Provide the (x, y) coordinate of the cell's center where the given text is located.  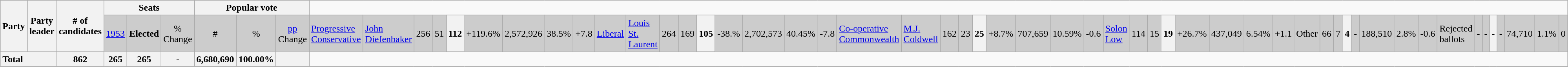
Liberal (610, 33)
Rejected ballots (1456, 33)
188,510 (1377, 33)
100.00% (256, 59)
John Diefenbaker (388, 33)
Total (28, 59)
# ofcandidates (80, 26)
Party (14, 26)
2,702,573 (764, 33)
M.J. Coldwell (921, 33)
66 (1327, 33)
+26.7% (1192, 33)
% (256, 33)
114 (1138, 33)
256 (423, 33)
1.1% (1547, 33)
707,659 (1033, 33)
# (215, 33)
Progressive Conservative (336, 33)
2,572,926 (523, 33)
264 (669, 33)
6,680,690 (215, 59)
pp Change (292, 33)
105 (706, 33)
19 (1168, 33)
Elected (144, 33)
2.8% (1406, 33)
% Change (178, 33)
51 (439, 33)
169 (687, 33)
Party leader (42, 26)
+8.7% (1001, 33)
437,049 (1227, 33)
Popular vote (252, 8)
15 (1154, 33)
0 (1563, 33)
Louis St. Laurent (643, 33)
23 (965, 33)
74,710 (1519, 33)
10.59% (1067, 33)
-7.8 (827, 33)
1953 (115, 33)
+7.8 (584, 33)
+119.6% (483, 33)
+1.1 (1283, 33)
Seats (149, 8)
112 (455, 33)
4 (1347, 33)
25 (979, 33)
Other (1307, 33)
Co-operative Commonwealth (869, 33)
7 (1338, 33)
Solon Low (1116, 33)
862 (80, 59)
40.45% (801, 33)
162 (950, 33)
6.54% (1258, 33)
38.5% (559, 33)
-38.% (728, 33)
